Determine the [x, y] coordinate at the center of the cell enclosing the given text.  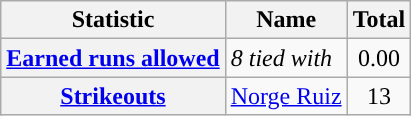
8 tied with [286, 58]
Earned runs allowed [113, 58]
Norge Ruiz [286, 96]
Statistic [113, 20]
Name [286, 20]
Strikeouts [113, 96]
0.00 [379, 58]
Total [379, 20]
13 [379, 96]
